Pinpoint the cell where the given text exists, returning its [X, Y] midpoint coordinate. 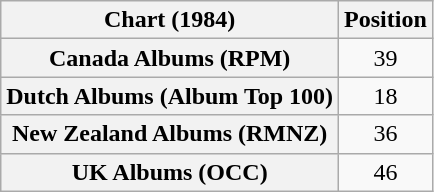
18 [386, 96]
Chart (1984) [170, 20]
36 [386, 134]
UK Albums (OCC) [170, 172]
Dutch Albums (Album Top 100) [170, 96]
Position [386, 20]
39 [386, 58]
Canada Albums (RPM) [170, 58]
New Zealand Albums (RMNZ) [170, 134]
46 [386, 172]
